Determine the (X, Y) coordinate at the center of the cell enclosing the given text.  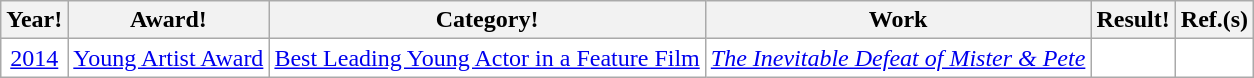
Year! (34, 20)
Young Artist Award (168, 58)
Work (898, 20)
The Inevitable Defeat of Mister & Pete (898, 58)
Ref.(s) (1214, 20)
Award! (168, 20)
Result! (1133, 20)
Category! (487, 20)
2014 (34, 58)
Best Leading Young Actor in a Feature Film (487, 58)
